Output the [x, y] coordinate of the center of the cell containing the given text.  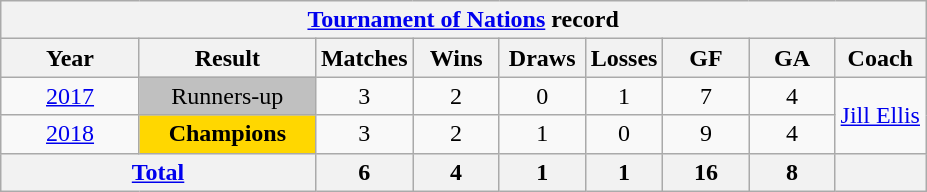
Matches [364, 58]
9 [706, 134]
Tournament of Nations record [464, 20]
Wins [456, 58]
Total [158, 172]
2018 [70, 134]
8 [792, 172]
Losses [624, 58]
7 [706, 96]
Champions [227, 134]
Coach [880, 58]
Result [227, 58]
Runners-up [227, 96]
Jill Ellis [880, 115]
GF [706, 58]
2017 [70, 96]
6 [364, 172]
Year [70, 58]
16 [706, 172]
GA [792, 58]
Draws [542, 58]
